Capture the cell that displays the provided text and extract its (X, Y) central coordinate. 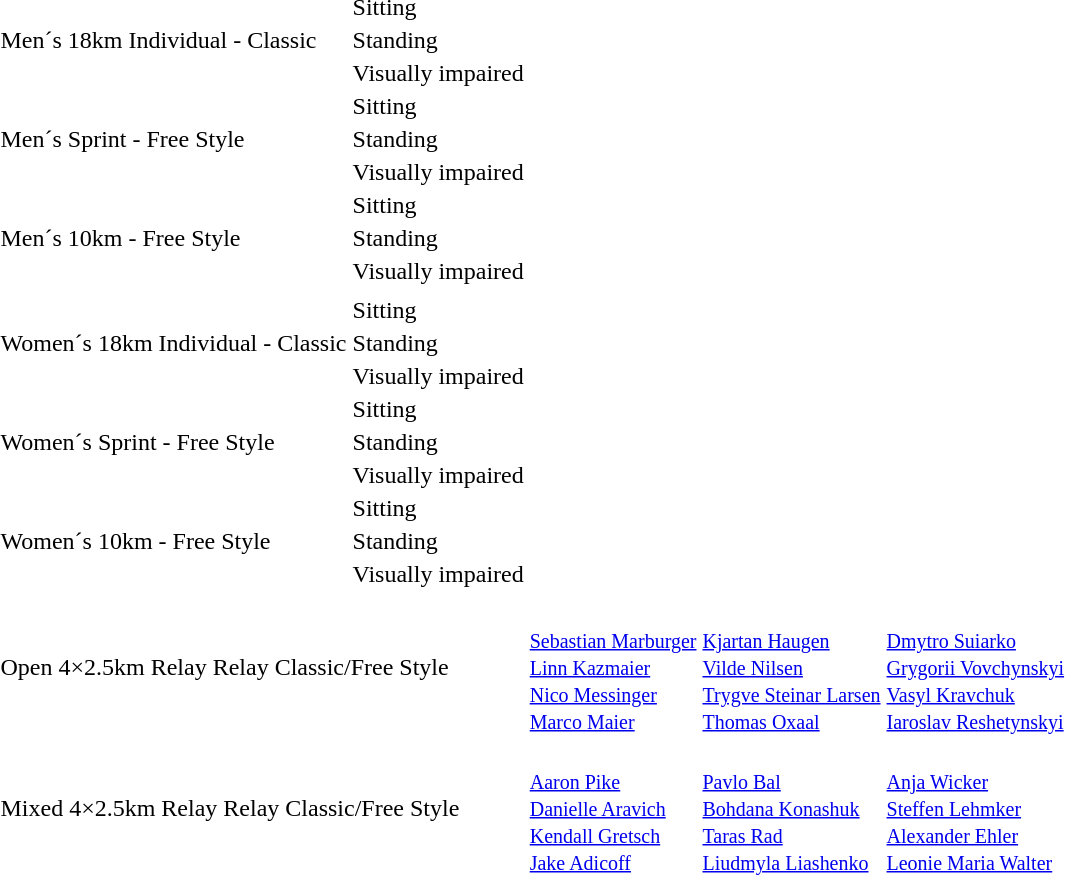
Sebastian MarburgerLinn KazmaierNico MessingerMarco Maier (613, 667)
Kjartan HaugenVilde NilsenTrygve Steinar LarsenThomas Oxaal (792, 667)
